Return the [X, Y] coordinate for the center point of the cell that contains the specified text.  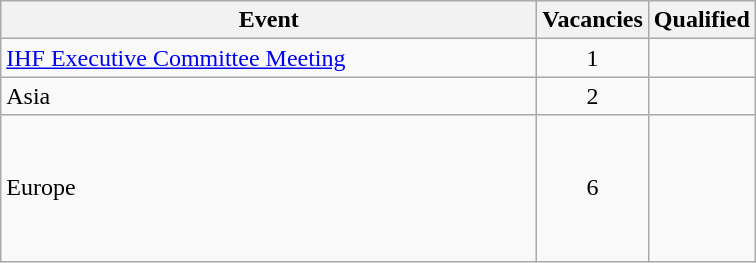
Vacancies [593, 20]
Asia [269, 96]
IHF Executive Committee Meeting [269, 58]
6 [593, 188]
1 [593, 58]
Qualified [702, 20]
Europe [269, 188]
Event [269, 20]
2 [593, 96]
